Extract the (x, y) coordinate from the center of the cell holding the provided text.  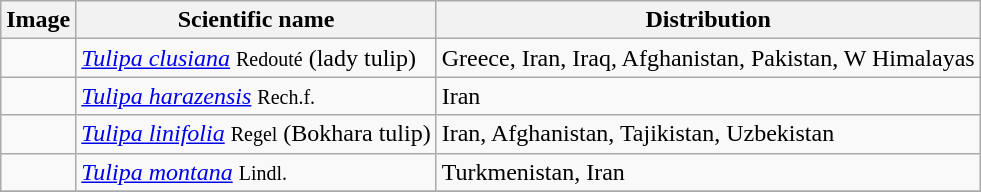
Greece, Iran, Iraq, Afghanistan, Pakistan, W Himalayas (708, 58)
Tulipa harazensis Rech.f. (256, 96)
Scientific name (256, 20)
Tulipa montana Lindl. (256, 172)
Turkmenistan, Iran (708, 172)
Tulipa clusiana Redouté (lady tulip) (256, 58)
Distribution (708, 20)
Iran (708, 96)
Tulipa linifolia Regel (Bokhara tulip) (256, 134)
Image (38, 20)
Iran, Afghanistan, Tajikistan, Uzbekistan (708, 134)
